Provide the (x, y) coordinate of the cell's center where the given text is located.  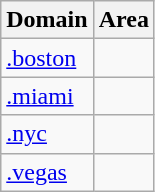
Area (124, 20)
.boston (47, 58)
.vegas (47, 172)
Domain (47, 20)
.nyc (47, 134)
.miami (47, 96)
